Capture the cell that displays the provided text and extract its [x, y] central coordinate. 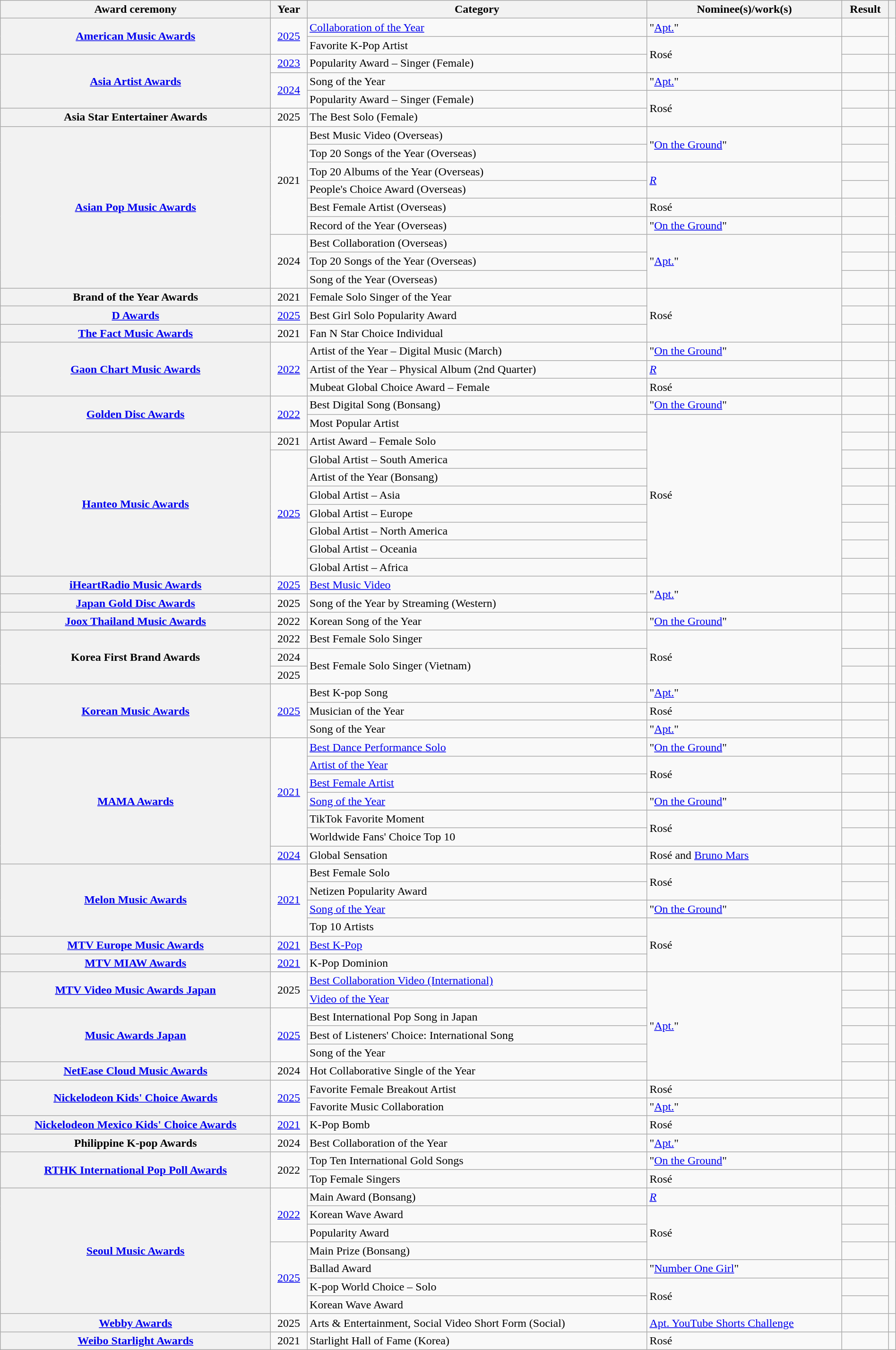
Artist of the Year – Physical Album (2nd Quarter) [477, 369]
Best Dance Performance Solo [477, 747]
Video of the Year [477, 999]
Top Ten International Gold Songs [477, 1161]
Popularity Award [477, 1233]
Gaon Chart Music Awards [136, 369]
Favorite Female Breakout Artist [477, 1089]
Best Collaboration of the Year [477, 1143]
Asia Artist Awards [136, 81]
Brand of the Year Awards [136, 297]
Category [477, 9]
Best Digital Song (Bonsang) [477, 405]
Favorite Music Collaboration [477, 1107]
Top 10 Artists [477, 927]
Favorite K-Pop Artist [477, 45]
Global Artist – North America [477, 531]
Nickelodeon Mexico Kids' Choice Awards [136, 1125]
Best Female Solo [477, 873]
Best Music Video (Overseas) [477, 135]
The Best Solo (Female) [477, 117]
Apt. YouTube Shorts Challenge [744, 1323]
Best Female Artist (Overseas) [477, 207]
TikTok Favorite Moment [477, 819]
Philippine K-pop Awards [136, 1143]
Hanteo Music Awards [136, 504]
Award ceremony [136, 9]
iHeartRadio Music Awards [136, 585]
RTHK International Pop Poll Awards [136, 1170]
People's Choice Award (Overseas) [477, 189]
Main Award (Bonsang) [477, 1197]
Most Popular Artist [477, 423]
Global Artist – Asia [477, 495]
Main Prize (Bonsang) [477, 1251]
Joox Thailand Music Awards [136, 621]
Seoul Music Awards [136, 1251]
Top Female Singers [477, 1179]
Global Artist – Oceania [477, 549]
Best Girl Solo Popularity Award [477, 315]
Mubeat Global Choice Award – Female [477, 387]
D Awards [136, 315]
Webby Awards [136, 1323]
NetEase Cloud Music Awards [136, 1071]
Korea First Brand Awards [136, 657]
Best of Listeners' Choice: International Song [477, 1035]
Weibo Starlight Awards [136, 1341]
MAMA Awards [136, 801]
Asia Star Entertainer Awards [136, 117]
Artist of the Year [477, 765]
2023 [289, 63]
Golden Disc Awards [136, 414]
American Music Awards [136, 36]
Korean Music Awards [136, 711]
Starlight Hall of Fame (Korea) [477, 1341]
Global Sensation [477, 855]
Song of the Year (Overseas) [477, 279]
Global Artist – Africa [477, 567]
MTV Europe Music Awards [136, 945]
Global Artist – Europe [477, 513]
Rosé and Bruno Mars [744, 855]
Best Collaboration Video (International) [477, 981]
Best Female Artist [477, 783]
Asian Pop Music Awards [136, 207]
Year [289, 9]
Result [865, 9]
Hot Collaborative Single of the Year [477, 1071]
Best K-pop Song [477, 693]
Japan Gold Disc Awards [136, 603]
Artist of the Year (Bonsang) [477, 477]
Korean Song of the Year [477, 621]
Best International Pop Song in Japan [477, 1017]
MTV Video Music Awards Japan [136, 990]
Best Music Video [477, 585]
Collaboration of the Year [477, 27]
Ballad Award [477, 1269]
Best Collaboration (Overseas) [477, 243]
Best Female Solo Singer (Vietnam) [477, 666]
Global Artist – South America [477, 459]
K-pop World Choice – Solo [477, 1287]
Nominee(s)/work(s) [744, 9]
Top 20 Albums of the Year (Overseas) [477, 171]
Artist of the Year – Digital Music (March) [477, 351]
Arts & Entertainment, Social Video Short Form (Social) [477, 1323]
Artist Award – Female Solo [477, 441]
Nickelodeon Kids' Choice Awards [136, 1098]
Song of the Year by Streaming (Western) [477, 603]
K-Pop Dominion [477, 963]
Worldwide Fans' Choice Top 10 [477, 837]
MTV MIAW Awards [136, 963]
The Fact Music Awards [136, 333]
Netizen Popularity Award [477, 891]
Best Female Solo Singer [477, 639]
Music Awards Japan [136, 1035]
Best K-Pop [477, 945]
K-Pop Bomb [477, 1125]
Melon Music Awards [136, 900]
"Number One Girl" [744, 1269]
Female Solo Singer of the Year [477, 297]
Record of the Year (Overseas) [477, 225]
Musician of the Year [477, 711]
Fan N Star Choice Individual [477, 333]
